Locate the cell with the specified text and output its [X, Y] center coordinate. 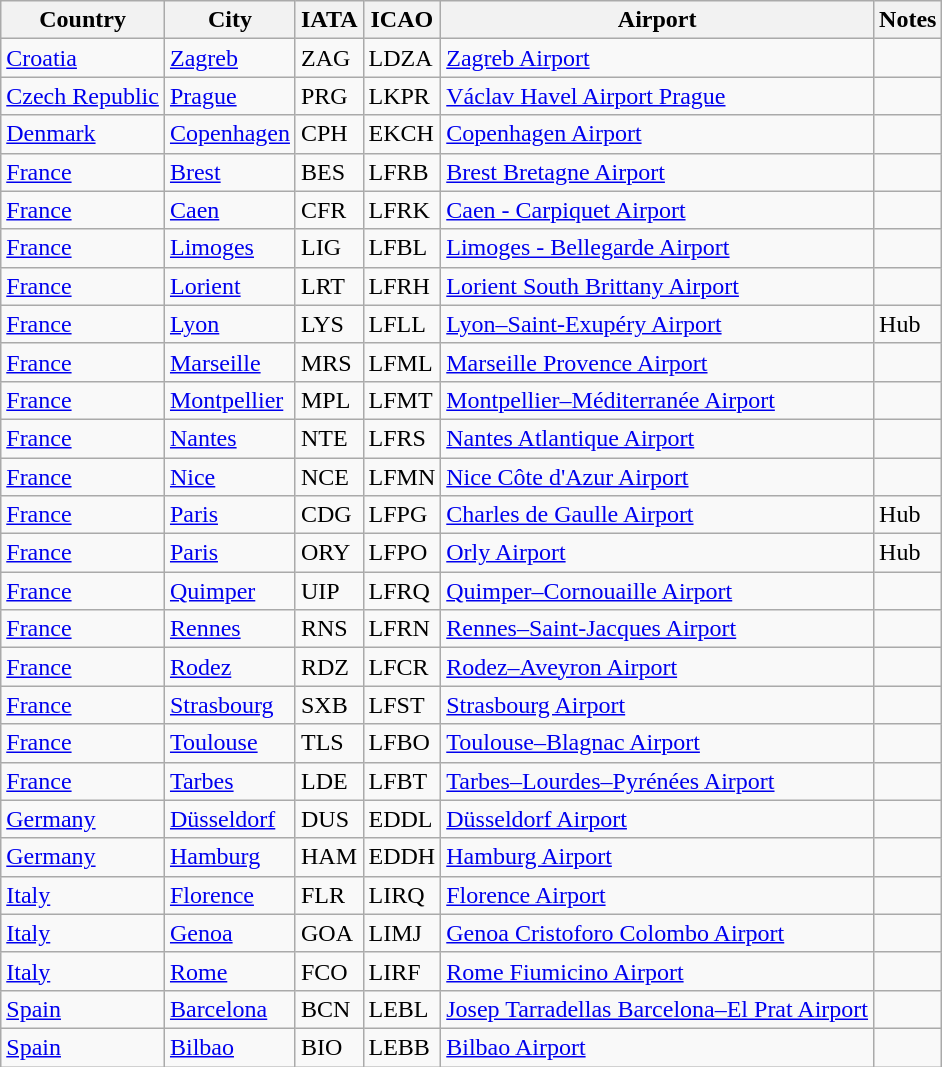
CPH [329, 134]
LIMJ [402, 933]
Nice Côte d'Azur Airport [658, 477]
Rodez [230, 667]
EDDH [402, 857]
MPL [329, 400]
LFPG [402, 515]
LFBL [402, 248]
Rodez–Aveyron Airport [658, 667]
TLS [329, 743]
Quimper–Cornouaille Airport [658, 591]
NCE [329, 477]
LFRK [402, 210]
Josep Tarradellas Barcelona–El Prat Airport [658, 1009]
Limoges [230, 248]
EDDL [402, 819]
Florence Airport [658, 895]
Croatia [83, 58]
ORY [329, 553]
ICAO [402, 20]
Genoa [230, 933]
Charles de Gaulle Airport [658, 515]
RDZ [329, 667]
DUS [329, 819]
Hamburg [230, 857]
Lorient [230, 286]
LEBL [402, 1009]
Strasbourg [230, 705]
LFLL [402, 324]
BES [329, 172]
Marseille [230, 362]
CDG [329, 515]
LIRQ [402, 895]
Denmark [83, 134]
MRS [329, 362]
LIG [329, 248]
Limoges - Bellegarde Airport [658, 248]
FLR [329, 895]
IATA [329, 20]
Rennes–Saint-Jacques Airport [658, 629]
City [230, 20]
LFRQ [402, 591]
Hamburg Airport [658, 857]
LFBO [402, 743]
FCO [329, 971]
Caen - Carpiquet Airport [658, 210]
LKPR [402, 96]
NTE [329, 438]
Toulouse–Blagnac Airport [658, 743]
LFRS [402, 438]
Tarbes–Lourdes–Pyrénées Airport [658, 781]
Toulouse [230, 743]
EKCH [402, 134]
Václav Havel Airport Prague [658, 96]
Zagreb Airport [658, 58]
LFRH [402, 286]
Bilbao [230, 1047]
LFRB [402, 172]
CFR [329, 210]
Orly Airport [658, 553]
LYS [329, 324]
Düsseldorf Airport [658, 819]
Nantes [230, 438]
PRG [329, 96]
UIP [329, 591]
Tarbes [230, 781]
Airport [658, 20]
LFMN [402, 477]
LFRN [402, 629]
BCN [329, 1009]
Brest [230, 172]
Rome [230, 971]
SXB [329, 705]
LRT [329, 286]
Montpellier [230, 400]
Brest Bretagne Airport [658, 172]
Zagreb [230, 58]
Marseille Provence Airport [658, 362]
LEBB [402, 1047]
Notes [908, 20]
Rennes [230, 629]
LIRF [402, 971]
Lyon–Saint-Exupéry Airport [658, 324]
Nice [230, 477]
Prague [230, 96]
Nantes Atlantique Airport [658, 438]
BIO [329, 1047]
Genoa Cristoforo Colombo Airport [658, 933]
LFBT [402, 781]
HAM [329, 857]
Czech Republic [83, 96]
Strasbourg Airport [658, 705]
Copenhagen Airport [658, 134]
LFPO [402, 553]
Copenhagen [230, 134]
Bilbao Airport [658, 1047]
Düsseldorf [230, 819]
RNS [329, 629]
LFML [402, 362]
ZAG [329, 58]
GOA [329, 933]
Rome Fiumicino Airport [658, 971]
Lyon [230, 324]
Montpellier–Méditerranée Airport [658, 400]
LFST [402, 705]
Country [83, 20]
LDZA [402, 58]
Florence [230, 895]
LDE [329, 781]
LFCR [402, 667]
Caen [230, 210]
Quimper [230, 591]
Barcelona [230, 1009]
Lorient South Brittany Airport [658, 286]
LFMT [402, 400]
